Output the [x, y] coordinate of the center of the cell containing the given text.  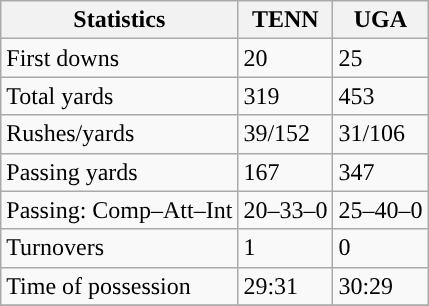
Passing yards [120, 172]
20 [286, 58]
31/106 [380, 134]
Passing: Comp–Att–Int [120, 210]
25–40–0 [380, 210]
39/152 [286, 134]
30:29 [380, 286]
1 [286, 248]
Time of possession [120, 286]
29:31 [286, 286]
UGA [380, 20]
TENN [286, 20]
Statistics [120, 20]
167 [286, 172]
Rushes/yards [120, 134]
0 [380, 248]
453 [380, 96]
319 [286, 96]
Total yards [120, 96]
First downs [120, 58]
20–33–0 [286, 210]
25 [380, 58]
347 [380, 172]
Turnovers [120, 248]
